Locate the cell with the specified text and output its [X, Y] center coordinate. 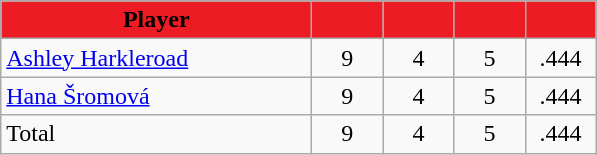
Total [156, 134]
Player [156, 20]
Hana Šromová [156, 96]
Ashley Harkleroad [156, 58]
